Determine the (x, y) coordinate at the center of the cell enclosing the given text.  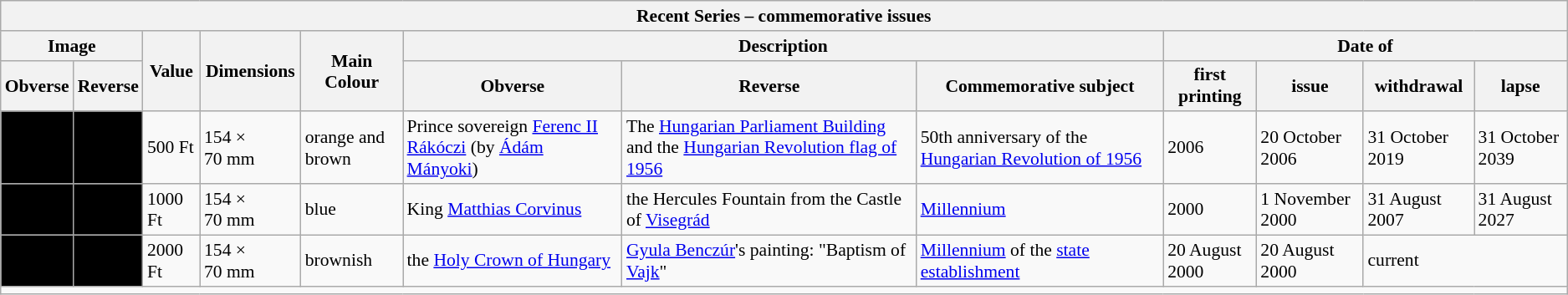
20 October 2006 (1310, 149)
500 Ft (171, 149)
the Holy Crown of Hungary (513, 261)
Value (171, 72)
Gyula Benczúr's painting: "Baptism of Vajk" (769, 261)
lapse (1520, 85)
1000 Ft (171, 209)
Description (784, 46)
31 October 2039 (1520, 149)
Recent Series – commemorative issues (784, 16)
the Hercules Fountain from the Castle of Visegrád (769, 209)
issue (1310, 85)
brownish (352, 261)
The Hungarian Parliament Building and the Hungarian Revolution flag of 1956 (769, 149)
Dimensions (251, 72)
Millennium of the state establishment (1040, 261)
Image (72, 46)
31 October 2019 (1418, 149)
31 August 2027 (1520, 209)
31 August 2007 (1418, 209)
Main Colour (352, 72)
Date of (1365, 46)
withdrawal (1418, 85)
2000 Ft (171, 261)
orange and brown (352, 149)
Commemorative subject (1040, 85)
blue (352, 209)
Millennium (1040, 209)
1 November 2000 (1310, 209)
2000 (1209, 209)
first printing (1209, 85)
50th anniversary of the Hungarian Revolution of 1956 (1040, 149)
2006 (1209, 149)
current (1465, 261)
King Matthias Corvinus (513, 209)
Prince sovereign Ferenc II Rákóczi (by Ádám Mányoki) (513, 149)
